Provide the [x, y] coordinate of the cell's center where the given text is located.  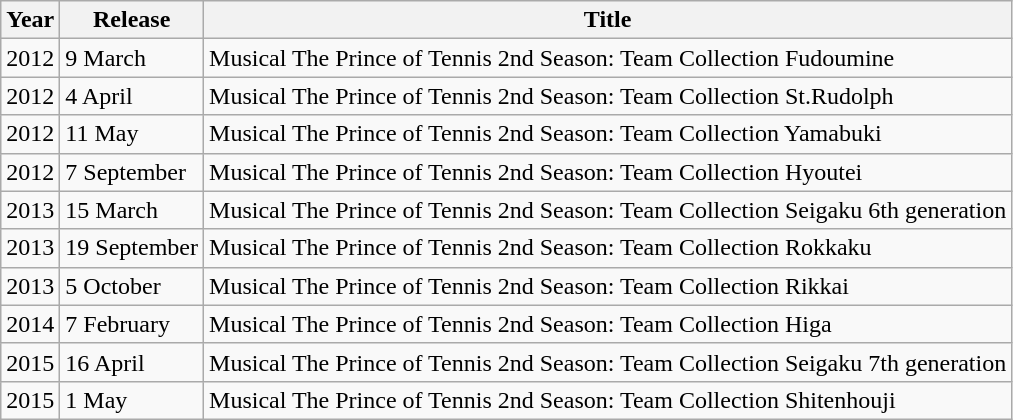
Year [30, 20]
Musical The Prince of Tennis 2nd Season: Team Collection Shitenhouji [608, 400]
2014 [30, 324]
Musical The Prince of Tennis 2nd Season: Team Collection Fudoumine [608, 58]
Musical The Prince of Tennis 2nd Season: Team Collection St.Rudolph [608, 96]
15 March [132, 210]
9 March [132, 58]
Release [132, 20]
Title [608, 20]
11 May [132, 134]
7 September [132, 172]
Musical The Prince of Tennis 2nd Season: Team Collection Rikkai [608, 286]
1 May [132, 400]
Musical The Prince of Tennis 2nd Season: Team Collection Higa [608, 324]
Musical The Prince of Tennis 2nd Season: Team Collection Hyoutei [608, 172]
Musical The Prince of Tennis 2nd Season: Team Collection Yamabuki [608, 134]
Musical The Prince of Tennis 2nd Season: Team Collection Seigaku 6th generation [608, 210]
4 April [132, 96]
Musical The Prince of Tennis 2nd Season: Team Collection Rokkaku [608, 248]
7 February [132, 324]
16 April [132, 362]
5 October [132, 286]
Musical The Prince of Tennis 2nd Season: Team Collection Seigaku 7th generation [608, 362]
19 September [132, 248]
